Scan for the cell matching the given text and deliver its (X, Y) coordinate at center. 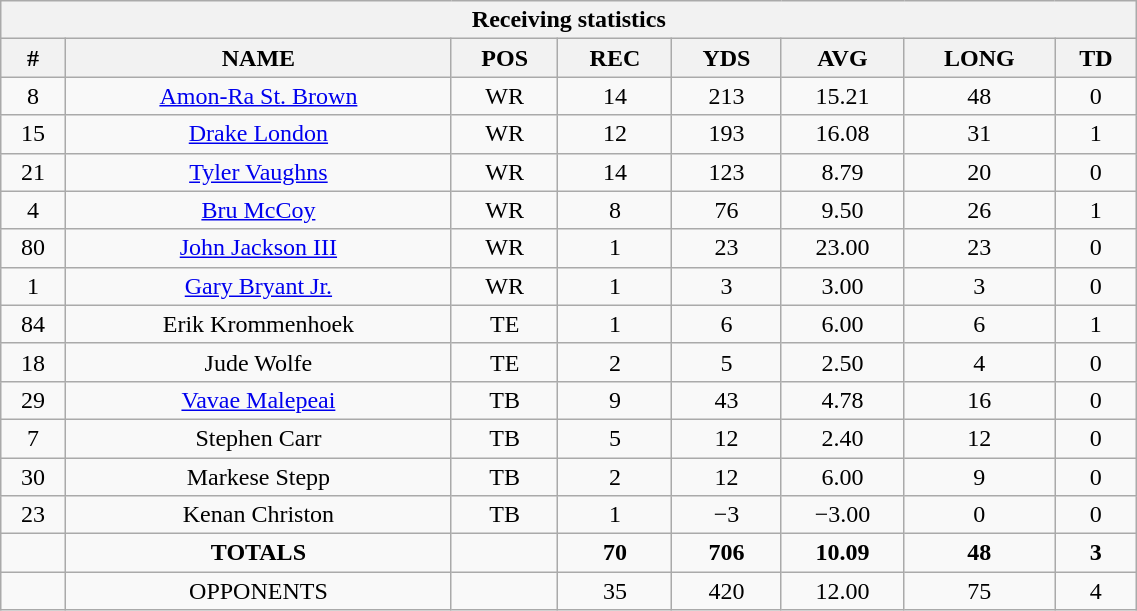
Stephen Carr (258, 438)
REC (615, 58)
Markese Stepp (258, 477)
−3 (726, 515)
TOTALS (258, 553)
26 (980, 210)
John Jackson III (258, 248)
10.09 (842, 553)
Tyler Vaughns (258, 172)
80 (34, 248)
OPPONENTS (258, 591)
420 (726, 591)
Gary Bryant Jr. (258, 286)
YDS (726, 58)
Kenan Christon (258, 515)
23.00 (842, 248)
12.00 (842, 591)
30 (34, 477)
16 (980, 400)
76 (726, 210)
Drake London (258, 134)
9.50 (842, 210)
POS (504, 58)
TD (1096, 58)
15.21 (842, 96)
70 (615, 553)
Jude Wolfe (258, 362)
Receiving statistics (569, 20)
43 (726, 400)
3.00 (842, 286)
4.78 (842, 400)
84 (34, 324)
# (34, 58)
123 (726, 172)
29 (34, 400)
NAME (258, 58)
Bru McCoy (258, 210)
31 (980, 134)
Erik Krommenhoek (258, 324)
7 (34, 438)
193 (726, 134)
706 (726, 553)
75 (980, 591)
213 (726, 96)
Vavae Malepeai (258, 400)
−3.00 (842, 515)
20 (980, 172)
15 (34, 134)
AVG (842, 58)
2.50 (842, 362)
8.79 (842, 172)
21 (34, 172)
16.08 (842, 134)
35 (615, 591)
LONG (980, 58)
2.40 (842, 438)
Amon-Ra St. Brown (258, 96)
18 (34, 362)
